Output the (x, y) coordinate of the center of the cell containing the given text.  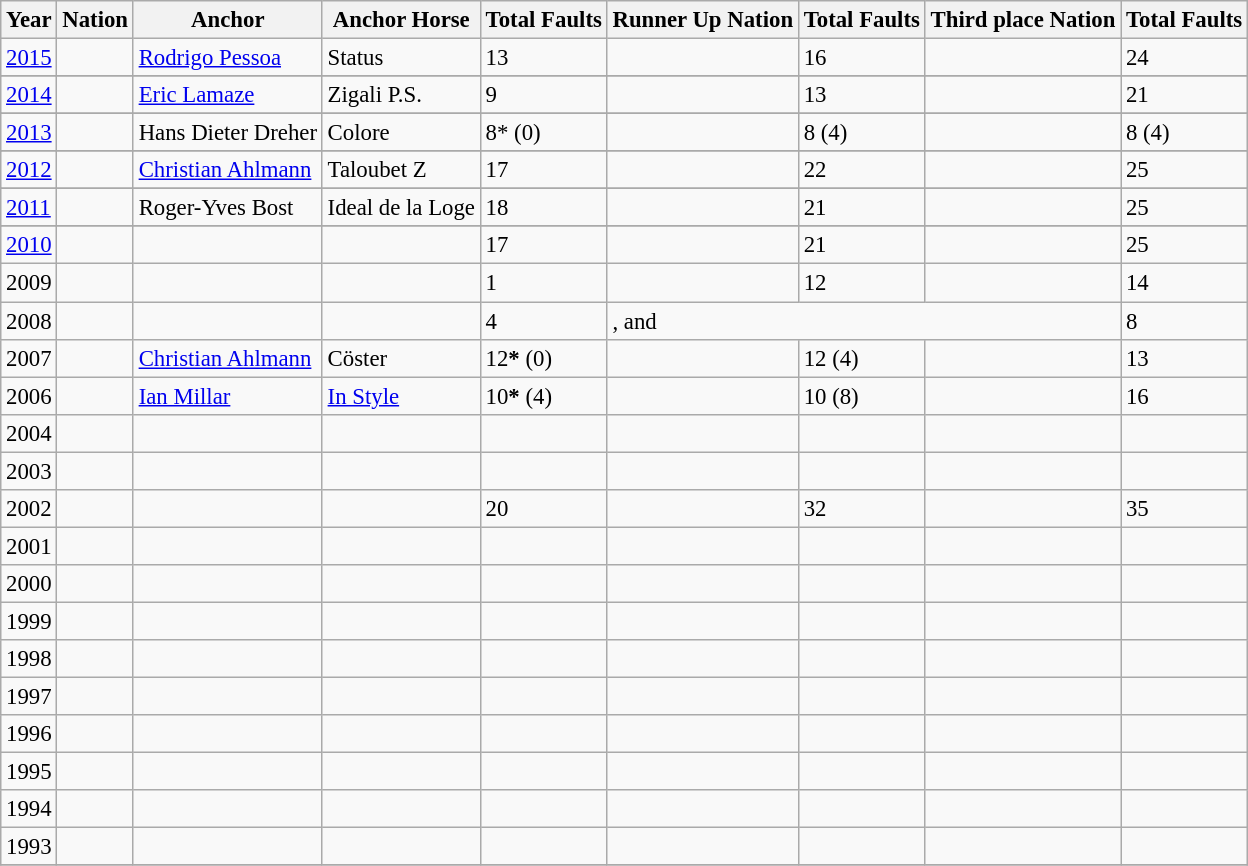
2000 (29, 584)
In Style (401, 396)
2006 (29, 396)
Ian Millar (228, 396)
2002 (29, 509)
4 (544, 321)
2012 (29, 170)
Taloubet Z (401, 170)
Rodrigo Pessoa (228, 58)
1 (544, 283)
12 (862, 283)
Colore (401, 133)
Anchor (228, 20)
Runner Up Nation (702, 20)
35 (1184, 509)
Cöster (401, 358)
2014 (29, 95)
2004 (29, 433)
20 (544, 509)
2007 (29, 358)
2001 (29, 546)
Roger-Yves Bost (228, 208)
, and (864, 321)
2009 (29, 283)
8 (1184, 321)
8* (0) (544, 133)
Zigali P.S. (401, 95)
1997 (29, 697)
10 (8) (862, 396)
2013 (29, 133)
22 (862, 170)
2015 (29, 58)
Nation (95, 20)
10* (4) (544, 396)
9 (544, 95)
1994 (29, 809)
24 (1184, 58)
2008 (29, 321)
14 (1184, 283)
2011 (29, 208)
1995 (29, 772)
32 (862, 509)
1998 (29, 659)
12* (0) (544, 358)
2003 (29, 471)
Anchor Horse (401, 20)
12 (4) (862, 358)
1996 (29, 734)
2010 (29, 245)
Status (401, 58)
Hans Dieter Dreher (228, 133)
Third place Nation (1022, 20)
1999 (29, 621)
1993 (29, 847)
Eric Lamaze (228, 95)
Year (29, 20)
18 (544, 208)
Ideal de la Loge (401, 208)
